From the cell containing the given text, extract its center point as (X, Y) coordinate. 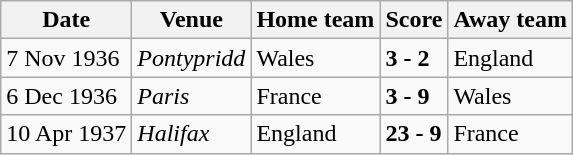
Pontypridd (192, 58)
Halifax (192, 134)
6 Dec 1936 (66, 96)
Score (414, 20)
Date (66, 20)
Venue (192, 20)
Away team (510, 20)
Home team (316, 20)
3 - 2 (414, 58)
3 - 9 (414, 96)
Paris (192, 96)
23 - 9 (414, 134)
10 Apr 1937 (66, 134)
7 Nov 1936 (66, 58)
